Detect which cell encompasses the target text, then output its (X, Y) center coordinate. 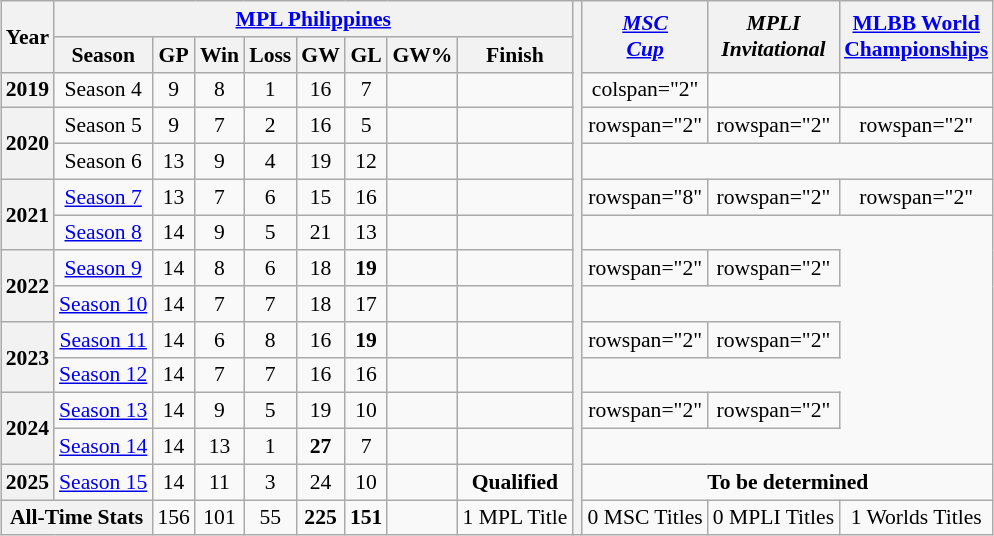
Season 12 (103, 375)
12 (366, 162)
MPLI Invitational (774, 36)
1 Worlds Titles (916, 518)
MSC Cup (644, 36)
2022 (28, 286)
17 (366, 304)
Season 6 (103, 162)
11 (220, 482)
24 (320, 482)
GL (366, 55)
Loss (270, 55)
Season 4 (103, 90)
Season (103, 55)
Season 13 (103, 411)
4 (270, 162)
Season 11 (103, 340)
Qualified (514, 482)
Season 9 (103, 269)
0 MSC Titles (644, 518)
To be determined (788, 482)
colspan="2" (644, 90)
156 (174, 518)
3 (270, 482)
2024 (28, 428)
Season 10 (103, 304)
Win (220, 55)
GW (320, 55)
21 (320, 233)
MLBB World Championships (916, 36)
0 MPLI Titles (774, 518)
Season 15 (103, 482)
2019 (28, 90)
Season 8 (103, 233)
Finish (514, 55)
15 (320, 197)
GP (174, 55)
rowspan="8" (644, 197)
225 (320, 518)
2023 (28, 358)
Season 5 (103, 126)
2025 (28, 482)
MPL Philippines (313, 19)
101 (220, 518)
Season 14 (103, 447)
55 (270, 518)
All-Time Stats (77, 518)
1 MPL Title (514, 518)
27 (320, 447)
GW% (422, 55)
Year (28, 36)
2021 (28, 214)
2 (270, 126)
Season 7 (103, 197)
2020 (28, 144)
151 (366, 518)
